Provide the [x, y] coordinate of the cell's center where the given text is located.  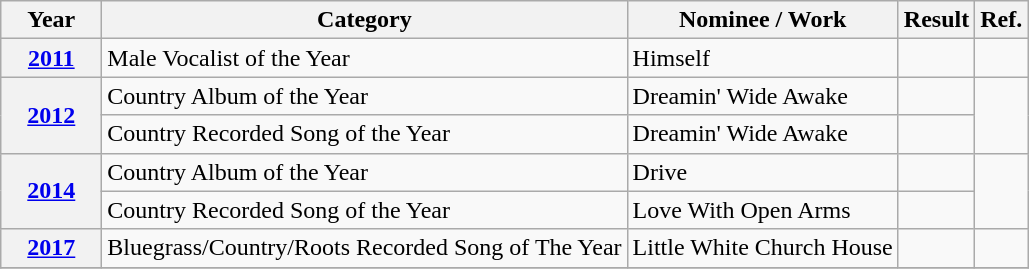
2014 [52, 191]
Male Vocalist of the Year [364, 58]
2011 [52, 58]
Year [52, 20]
Result [936, 20]
Little White Church House [762, 248]
Bluegrass/Country/Roots Recorded Song of The Year [364, 248]
Ref. [1002, 20]
2017 [52, 248]
Category [364, 20]
Love With Open Arms [762, 210]
Drive [762, 172]
Nominee / Work [762, 20]
2012 [52, 115]
Himself [762, 58]
